From the cell containing the given text, extract its center point as [X, Y] coordinate. 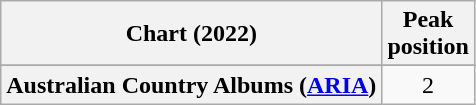
Peakposition [428, 34]
Chart (2022) [192, 34]
Australian Country Albums (ARIA) [192, 85]
2 [428, 85]
